Determine the (X, Y) coordinate at the center of the cell enclosing the given text.  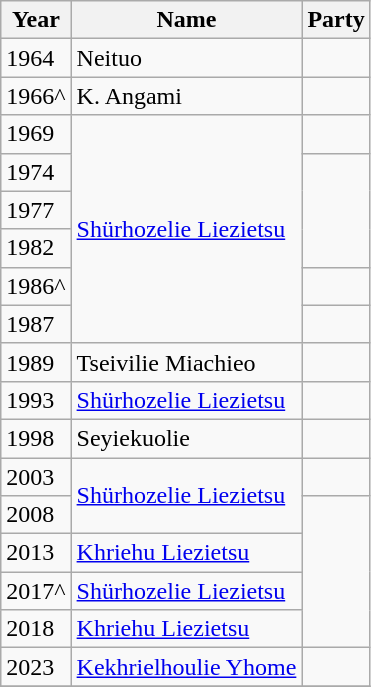
Name (186, 20)
1989 (36, 362)
1993 (36, 400)
1998 (36, 438)
1986^ (36, 286)
Party (336, 20)
Year (36, 20)
1982 (36, 248)
2013 (36, 553)
2017^ (36, 591)
2023 (36, 667)
1966^ (36, 96)
2008 (36, 515)
2003 (36, 477)
Tseivilie Miachieo (186, 362)
1974 (36, 172)
Kekhrielhoulie Yhome (186, 667)
1977 (36, 210)
1987 (36, 324)
Seyiekuolie (186, 438)
K. Angami (186, 96)
1964 (36, 58)
1969 (36, 134)
Neituo (186, 58)
2018 (36, 629)
